For the text-containing cell, return its midpoint in (x, y) coordinate format. 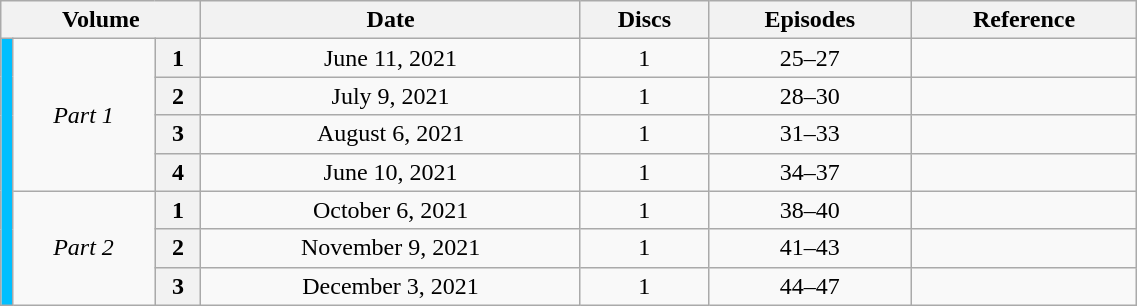
October 6, 2021 (390, 210)
November 9, 2021 (390, 248)
Reference (1024, 20)
Date (390, 20)
August 6, 2021 (390, 134)
Discs (644, 20)
Part 2 (84, 248)
34–37 (810, 172)
4 (178, 172)
28–30 (810, 96)
31–33 (810, 134)
41–43 (810, 248)
June 10, 2021 (390, 172)
Volume (101, 20)
June 11, 2021 (390, 58)
Episodes (810, 20)
25–27 (810, 58)
December 3, 2021 (390, 286)
38–40 (810, 210)
Part 1 (84, 115)
44–47 (810, 286)
July 9, 2021 (390, 96)
